Detect which cell encompasses the target text, then output its [X, Y] center coordinate. 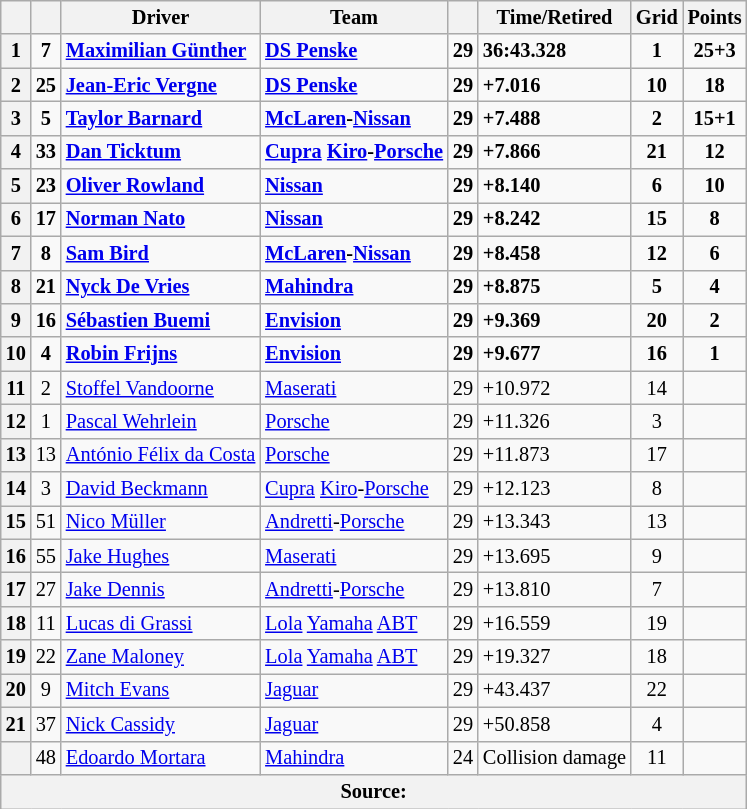
Points [715, 17]
Source: [374, 791]
Jake Hughes [160, 556]
37 [46, 724]
24 [463, 758]
Collision damage [554, 758]
+8.875 [554, 287]
Jean-Eric Vergne [160, 85]
+9.677 [554, 354]
Zane Maloney [160, 657]
Grid [657, 17]
+13.695 [554, 556]
23 [46, 186]
Time/Retired [554, 17]
48 [46, 758]
Nyck De Vries [160, 287]
Driver [160, 17]
+16.559 [554, 623]
Taylor Barnard [160, 118]
+7.866 [554, 152]
Mitch Evans [160, 690]
Jake Dennis [160, 589]
Sam Bird [160, 253]
Team [354, 17]
+8.458 [554, 253]
Stoffel Vandoorne [160, 388]
Norman Nato [160, 219]
António Félix da Costa [160, 455]
Oliver Rowland [160, 186]
+9.369 [554, 320]
+10.972 [554, 388]
Maximilian Günther [160, 51]
+8.242 [554, 219]
15+1 [715, 118]
Robin Frijns [160, 354]
+7.016 [554, 85]
+13.343 [554, 522]
Lucas di Grassi [160, 623]
+11.326 [554, 421]
Sébastien Buemi [160, 320]
+19.327 [554, 657]
Nick Cassidy [160, 724]
+7.488 [554, 118]
33 [46, 152]
+43.437 [554, 690]
+50.858 [554, 724]
25 [46, 85]
Pascal Wehrlein [160, 421]
David Beckmann [160, 489]
55 [46, 556]
+11.873 [554, 455]
Nico Müller [160, 522]
25+3 [715, 51]
36:43.328 [554, 51]
Edoardo Mortara [160, 758]
+13.810 [554, 589]
+8.140 [554, 186]
Dan Ticktum [160, 152]
51 [46, 522]
27 [46, 589]
+12.123 [554, 489]
